Find where the given text appears and provide that cell's center as (X, Y) coordinate. 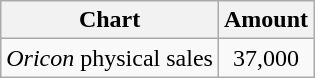
Oricon physical sales (110, 58)
Amount (266, 20)
Chart (110, 20)
37,000 (266, 58)
